Identify which cell holds the provided text, then report its (X, Y) central coordinate. 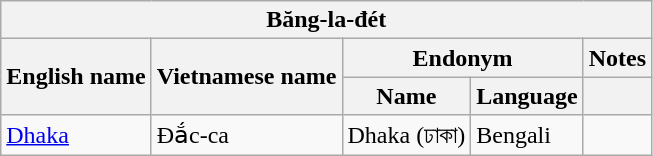
English name (76, 77)
Dhaka (76, 135)
Endonym (462, 58)
Vietnamese name (246, 77)
Language (527, 96)
Notes (617, 58)
Bengali (527, 135)
Dhaka (ঢাকা) (406, 135)
Đắc-ca (246, 135)
Băng-la-đét (326, 20)
Name (406, 96)
